Detect which cell encompasses the target text, then output its [x, y] center coordinate. 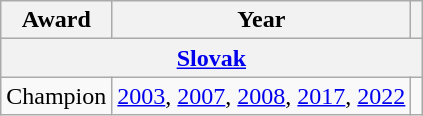
Year [262, 20]
Slovak [212, 58]
Award [56, 20]
Champion [56, 96]
2003, 2007, 2008, 2017, 2022 [262, 96]
